Locate the cell with the specified text and output its (X, Y) center coordinate. 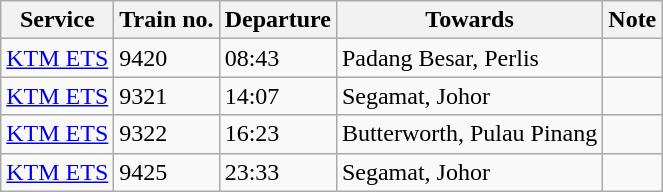
08:43 (278, 58)
16:23 (278, 134)
23:33 (278, 172)
Towards (469, 20)
Service (58, 20)
9322 (166, 134)
Note (632, 20)
Departure (278, 20)
Train no. (166, 20)
9420 (166, 58)
9425 (166, 172)
9321 (166, 96)
Butterworth, Pulau Pinang (469, 134)
Padang Besar, Perlis (469, 58)
14:07 (278, 96)
